Extract the (x, y) coordinate from the center of the cell holding the provided text.  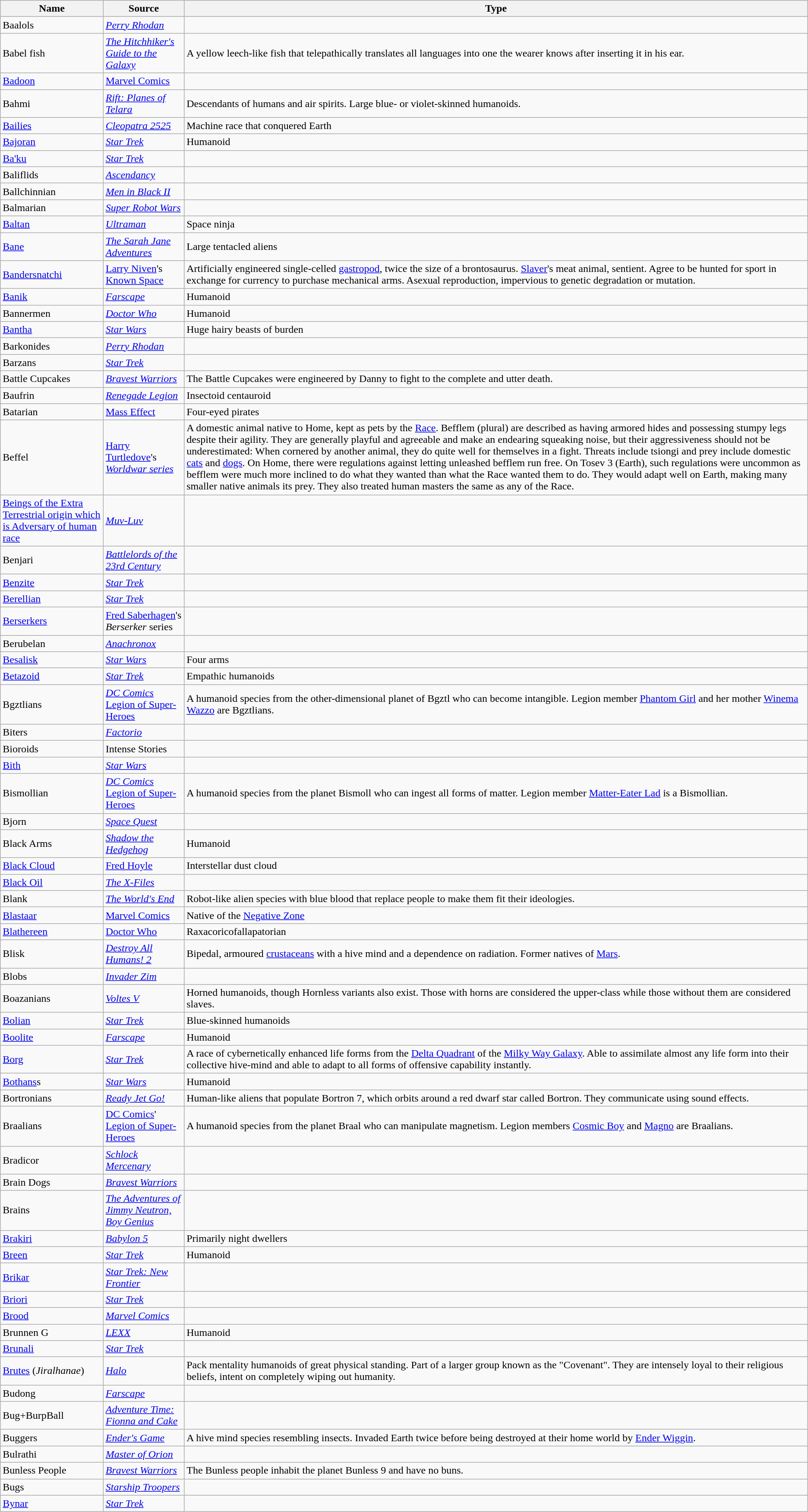
Brains (52, 1210)
Ba'ku (52, 158)
The World's End (144, 899)
Bunless People (52, 1471)
Brikar (52, 1277)
Primarily night dwellers (496, 1238)
The Sarah Jane Adventures (144, 246)
Blastaar (52, 915)
Type (496, 9)
Bothanss (52, 1082)
Cleopatra 2525 (144, 126)
Ready Jet Go! (144, 1098)
Bajoran (52, 142)
Interstellar dust cloud (496, 866)
Boolite (52, 1037)
Bgztlians (52, 704)
Barzans (52, 363)
Battlelords of the 23rd Century (144, 560)
LEXX (144, 1332)
Human-like aliens that populate Bortron 7, which orbits around a red dwarf star called Bortron. They communicate using sound effects. (496, 1098)
Space Quest (144, 821)
A hive mind species resembling insects. Invaded Earth twice before being destroyed at their home world by Ender Wiggin. (496, 1438)
Black Arms (52, 843)
Four-eyed pirates (496, 412)
Berserkers (52, 621)
Beffel (52, 458)
Native of the Negative Zone (496, 915)
Bulrathi (52, 1454)
Shadow the Hedgehog (144, 843)
The Bunless people inhabit the planet Bunless 9 and have no buns. (496, 1471)
Bioroids (52, 749)
Bugs (52, 1487)
Budong (52, 1393)
Blathereen (52, 931)
Batarian (52, 412)
A humanoid species from the planet Bismoll who can ingest all forms of matter. Legion member Matter-Eater Lad is a Bismollian. (496, 793)
Banik (52, 297)
The Battle Cupcakes were engineered by Danny to fight to the complete and utter death. (496, 379)
Barkonides (52, 346)
Blisk (52, 954)
Black Cloud (52, 866)
Renegade Legion (144, 395)
Bynar (52, 1503)
Bipedal, armoured crustaceans with a hive mind and a dependence on radiation. Former natives of Mars. (496, 954)
Baufrin (52, 395)
Braalians (52, 1126)
The Adventures of Jimmy Neutron, Boy Genius (144, 1210)
A humanoid species from the planet Braal who can manipulate magnetism. Legion members Cosmic Boy and Magno are Braalians. (496, 1126)
Star Trek: New Frontier (144, 1277)
Beings of the Extra Terrestrial origin which is Adversary of human race (52, 521)
Master of Orion (144, 1454)
Name (52, 9)
Baltan (52, 224)
Besalisk (52, 660)
Ascendancy (144, 175)
Bandersnatchi (52, 275)
Betazoid (52, 676)
Four arms (496, 660)
Breen (52, 1255)
Borg (52, 1059)
Bahmi (52, 104)
Adventure Time: Fionna and Cake (144, 1416)
Fred Hoyle (144, 866)
Anachronox (144, 644)
Briori (52, 1299)
Bith (52, 765)
Starship Troopers (144, 1487)
Voltes V (144, 999)
Empathic humanoids (496, 676)
Halo (144, 1371)
Factorio (144, 732)
Buggers (52, 1438)
Super Robot Wars (144, 208)
Blobs (52, 976)
Black Oil (52, 882)
Bismollian (52, 793)
A yellow leech-like fish that telepathically translates all languages into one the wearer knows after inserting it in his ear. (496, 53)
Bradicor (52, 1160)
Bantha (52, 330)
Ultraman (144, 224)
Raxacoricofallapatorian (496, 931)
Boazanians (52, 999)
Destroy All Humans! 2 (144, 954)
Benzite (52, 582)
Mass Effect (144, 412)
Balmarian (52, 208)
Benjari (52, 560)
Space ninja (496, 224)
Ballchinnian (52, 191)
Rift: Planes of Telara (144, 104)
Baalols (52, 25)
Berellian (52, 599)
Bjorn (52, 821)
Babylon 5 (144, 1238)
Schlock Mercenary (144, 1160)
The Hitchhiker's Guide to the Galaxy (144, 53)
Brutes (Jiralhanae) (52, 1371)
Brood (52, 1316)
Men in Black II (144, 191)
Baliflids (52, 175)
Muv-Luv (144, 521)
Babel fish (52, 53)
Blank (52, 899)
Bannermen (52, 313)
Brakiri (52, 1238)
Machine race that conquered Earth (496, 126)
Brunali (52, 1349)
Larry Niven's Known Space (144, 275)
Bolian (52, 1021)
Badoon (52, 81)
Battle Cupcakes (52, 379)
Descendants of humans and air spirits. Large blue- or violet-skinned humanoids. (496, 104)
Bug+BurpBall (52, 1416)
Bailies (52, 126)
Fred Saberhagen's Berserker series (144, 621)
Harry Turtledove's Worldwar series (144, 458)
Berubelan (52, 644)
Bortronians (52, 1098)
Bane (52, 246)
Source (144, 9)
Robot-like alien species with blue blood that replace people to make them fit their ideologies. (496, 899)
Brain Dogs (52, 1182)
Invader Zim (144, 976)
Intense Stories (144, 749)
Large tentacled aliens (496, 246)
The X-Files (144, 882)
Insectoid centauroid (496, 395)
Biters (52, 732)
Huge hairy beasts of burden (496, 330)
Brunnen G (52, 1332)
Ender's Game (144, 1438)
Blue-skinned humanoids (496, 1021)
DC Comics' Legion of Super-Heroes (144, 1126)
